Detect which cell encompasses the target text, then output its [X, Y] center coordinate. 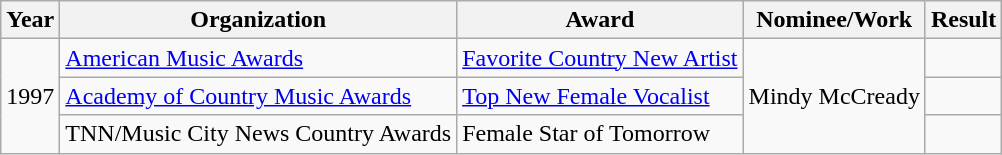
Nominee/Work [834, 20]
Result [963, 20]
Year [30, 20]
Female Star of Tomorrow [600, 134]
TNN/Music City News Country Awards [258, 134]
Top New Female Vocalist [600, 96]
Organization [258, 20]
1997 [30, 96]
American Music Awards [258, 58]
Mindy McCready [834, 96]
Favorite Country New Artist [600, 58]
Award [600, 20]
Academy of Country Music Awards [258, 96]
